Determine the [X, Y] coordinate at the center of the cell enclosing the given text.  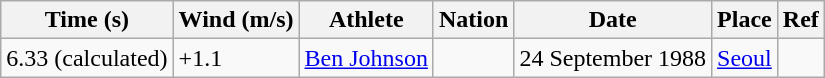
Wind (m/s) [236, 20]
Nation [473, 20]
Date [613, 20]
Place [745, 20]
Seoul [745, 58]
Ben Johnson [366, 58]
Time (s) [87, 20]
+1.1 [236, 58]
24 September 1988 [613, 58]
Ref [800, 20]
6.33 (calculated) [87, 58]
Athlete [366, 20]
